Return the [x, y] coordinate for the center point of the cell that contains the specified text.  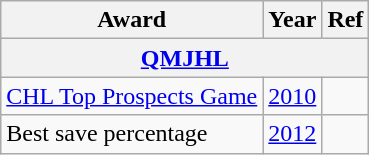
2012 [292, 134]
Year [292, 20]
CHL Top Prospects Game [132, 96]
Best save percentage [132, 134]
QMJHL [185, 58]
Ref [346, 20]
2010 [292, 96]
Award [132, 20]
